For the text-containing cell, return its midpoint in (x, y) coordinate format. 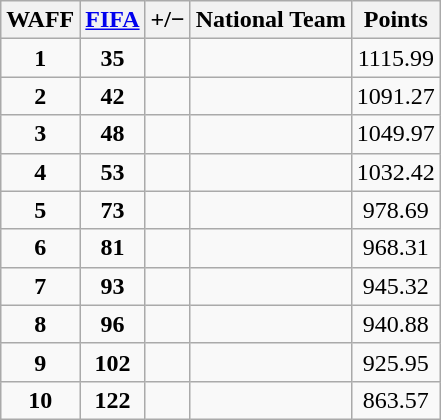
5 (40, 210)
6 (40, 248)
2 (40, 96)
10 (40, 400)
Points (396, 20)
35 (112, 58)
96 (112, 324)
FIFA (112, 20)
1032.42 (396, 172)
7 (40, 286)
102 (112, 362)
+/− (168, 20)
1 (40, 58)
1115.99 (396, 58)
WAFF (40, 20)
940.88 (396, 324)
925.95 (396, 362)
4 (40, 172)
3 (40, 134)
53 (112, 172)
48 (112, 134)
9 (40, 362)
81 (112, 248)
978.69 (396, 210)
122 (112, 400)
945.32 (396, 286)
863.57 (396, 400)
1091.27 (396, 96)
968.31 (396, 248)
93 (112, 286)
42 (112, 96)
National Team (270, 20)
73 (112, 210)
1049.97 (396, 134)
8 (40, 324)
